Output the (X, Y) coordinate of the center of the cell containing the given text.  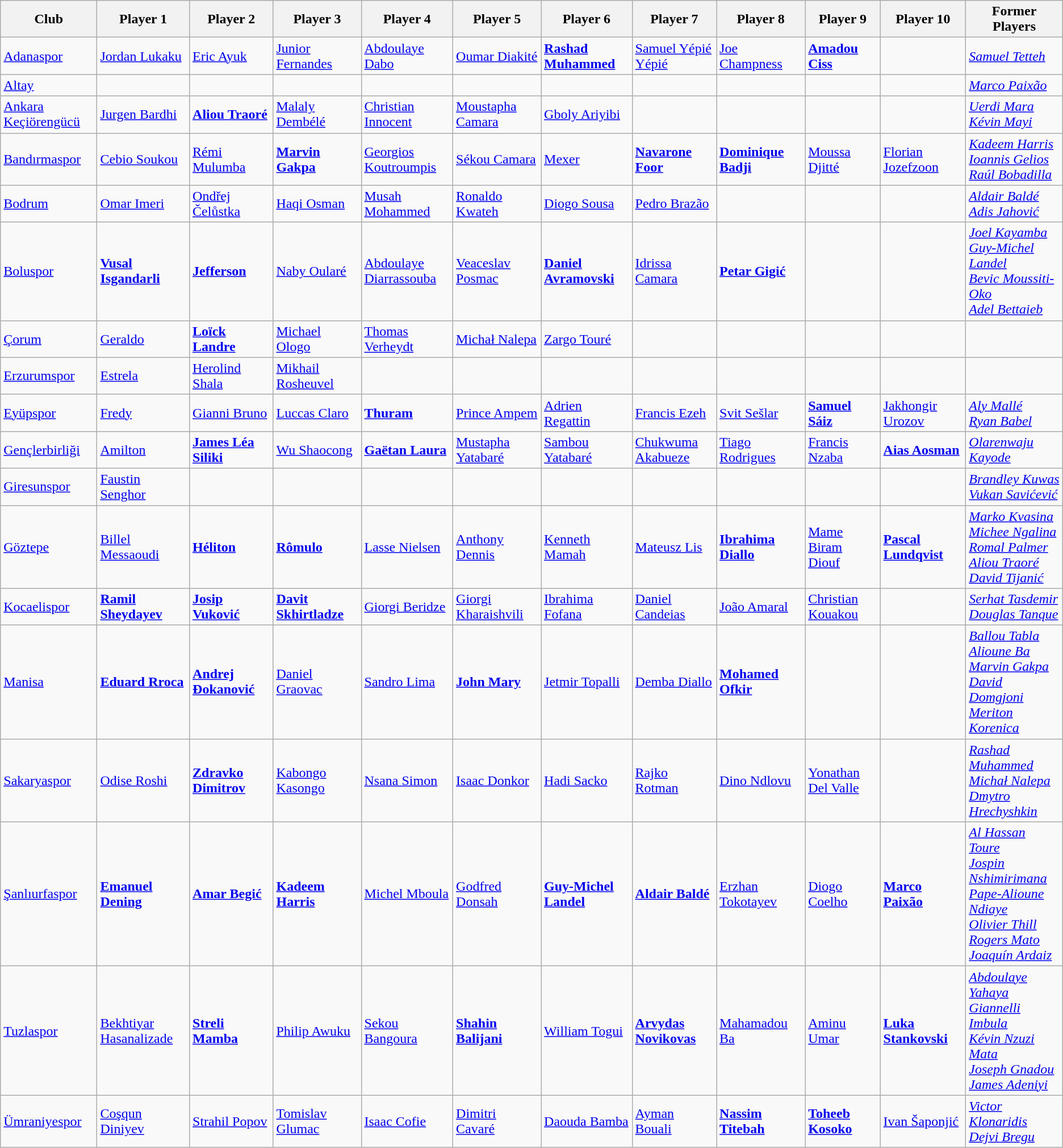
Player 6 (587, 19)
Ronaldo Kwateh (497, 203)
Nsana Simon (407, 780)
Rajko Rotman (675, 780)
Serhat Tasdemir Douglas Tanque (1014, 607)
Samuel Tetteh (1014, 56)
Tuzlaspor (49, 1030)
Giorgi Beridze (407, 607)
Nassim Titebah (761, 1121)
Tomislav Glumac (317, 1121)
Naby Oularé (317, 272)
Amar Begić (232, 894)
Joe Champness (761, 56)
Aminu Umar (843, 1030)
Shahin Balijani (497, 1030)
Al Hassan Toure Jospin Nshimirimana Pape-Alioune Ndiaye Olivier Thill Rogers Mato Joaquín Ardaiz (1014, 894)
Toheeb Kosoko (843, 1121)
Moustapha Camara (497, 115)
Michael Ologo (317, 339)
Dino Ndlovu (761, 780)
Davit Skhirtladze (317, 607)
Héliton (232, 547)
Kabongo Kasongo (317, 780)
William Togui (587, 1030)
Marvin Gakpa (317, 159)
Brandley Kuwas Vukan Savićević (1014, 486)
Veaceslav Posmac (497, 272)
Göztepe (49, 547)
Estrela (143, 376)
Francis Ezeh (675, 412)
Francis Nzaba (843, 450)
Mexer (587, 159)
Giresunspor (49, 486)
Arvydas Novikovas (675, 1030)
Dimitri Cavaré (497, 1121)
Player 10 (923, 19)
Diogo Coelho (843, 894)
Sékou Camara (497, 159)
Rashad Muhammed Michał Nalepa Dmytro Hrechyshkin (1014, 780)
Eduard Rroca (143, 682)
Christian Innocent (407, 115)
Luka Stankovski (923, 1030)
Petar Gigić (761, 272)
Sekou Bangoura (407, 1030)
Luccas Claro (317, 412)
Faustin Senghor (143, 486)
Billel Messaoudi (143, 547)
Samuel Sáiz (843, 412)
Godfred Donsah (497, 894)
Isaac Cofie (407, 1121)
Isaac Donkor (497, 780)
Vusal Isgandarli (143, 272)
Odise Roshi (143, 780)
Bodrum (49, 203)
Aias Aosman (923, 450)
Hadi Sacko (587, 780)
Kadeem Harris (317, 894)
Player 1 (143, 19)
Ankara Keçiörengücü (49, 115)
Emanuel Dening (143, 894)
Ondřej Čelůstka (232, 203)
Jordan Lukaku (143, 56)
Jakhongir Urozov (923, 412)
Kocaelispor (49, 607)
Kadeem Harris Ioannis Gelios Raúl Bobadilla (1014, 159)
Manisa (49, 682)
Ayman Bouali (675, 1121)
Daouda Bamba (587, 1121)
Ibrahima Fofana (587, 607)
Fredy (143, 412)
Lasse Nielsen (407, 547)
Eric Ayuk (232, 56)
Guy-Michel Landel (587, 894)
Amadou Ciss (843, 56)
Jurgen Bardhi (143, 115)
Eyüpspor (49, 412)
Aldair Baldé Adis Jahović (1014, 203)
Diogo Sousa (587, 203)
Pascal Lundqvist (923, 547)
Player 5 (497, 19)
Philip Awuku (317, 1030)
Player 2 (232, 19)
Oumar Diakité (497, 56)
Rômulo (317, 547)
Player 4 (407, 19)
Thuram (407, 412)
Zdravko Dimitrov (232, 780)
Olarenwaju Kayode (1014, 450)
Geraldo (143, 339)
Daniel Avramovski (587, 272)
Christian Kouakou (843, 607)
Jetmir Topalli (587, 682)
Gianni Bruno (232, 412)
Player 3 (317, 19)
Gaëtan Laura (407, 450)
Coşqun Diniyev (143, 1121)
Zargo Touré (587, 339)
Joel Kayamba Guy-Michel Landel Bevic Moussiti-Oko Adel Bettaieb (1014, 272)
Navarone Foor (675, 159)
Michał Nalepa (497, 339)
Svit Sešlar (761, 412)
Tiago Rodrigues (761, 450)
Loïck Landre (232, 339)
Samuel Yépié Yépié (675, 56)
Omar Imeri (143, 203)
Yonathan Del Valle (843, 780)
Player 8 (761, 19)
Adanaspor (49, 56)
Mame Biram Diouf (843, 547)
Boluspor (49, 272)
Abdoulaye Diarrassouba (407, 272)
Daniel Graovac (317, 682)
Former Players (1014, 19)
Rémi Mulumba (232, 159)
Herolind Shala (232, 376)
Adrien Regattin (587, 412)
Strahil Popov (232, 1121)
John Mary (497, 682)
Andrej Đokanović (232, 682)
Ivan Šaponjić (923, 1121)
Thomas Verheydt (407, 339)
Erzhan Tokotayev (761, 894)
Ibrahima Diallo (761, 547)
Ümraniyespor (49, 1121)
James Léa Siliki (232, 450)
Uerdi Mara Kévin Mayi (1014, 115)
Çorum (49, 339)
Anthony Dennis (497, 547)
Mahamadou Ba (761, 1030)
Michel Mboula (407, 894)
Jefferson (232, 272)
Sambou Yatabaré (587, 450)
Junior Fernandes (317, 56)
Giorgi Kharaishvili (497, 607)
Haqi Osman (317, 203)
Ramil Sheydayev (143, 607)
Kenneth Mamah (587, 547)
Mikhail Rosheuvel (317, 376)
Erzurumspor (49, 376)
Idrissa Camara (675, 272)
João Amaral (761, 607)
Mateusz Lis (675, 547)
Club (49, 19)
Gboly Ariyibi (587, 115)
Sakaryaspor (49, 780)
Demba Diallo (675, 682)
Şanlıurfaspor (49, 894)
Rashad Muhammed (587, 56)
Aliou Traoré (232, 115)
Gençlerbirliği (49, 450)
Abdoulaye Yahaya Giannelli Imbula Kévin Nzuzi Mata Joseph Gnadou James Adeniyi (1014, 1030)
Player 9 (843, 19)
Mohamed Ofkir (761, 682)
Florian Jozefzoon (923, 159)
Pedro Brazão (675, 203)
Musah Mohammed (407, 203)
Malaly Dembélé (317, 115)
Ballou Tabla Alioune Ba Marvin Gakpa David Domgjoni Meriton Korenica (1014, 682)
Wu Shaocong (317, 450)
Georgios Koutroumpis (407, 159)
Amilton (143, 450)
Chukwuma Akabueze (675, 450)
Player 7 (675, 19)
Bekhtiyar Hasanalizade (143, 1030)
Prince Ampem (497, 412)
Daniel Candeias (675, 607)
Streli Mamba (232, 1030)
Sandro Lima (407, 682)
Altay (49, 85)
Abdoulaye Dabo (407, 56)
Aldair Baldé (675, 894)
Victor Klonaridis Dejvi Bregu (1014, 1121)
Cebio Soukou (143, 159)
Aly Mallé Ryan Babel (1014, 412)
Bandırmaspor (49, 159)
Marko Kvasina Michee Ngalina Romal Palmer Aliou Traoré David Tijanić (1014, 547)
Dominique Badji (761, 159)
Moussa Djitté (843, 159)
Josip Vuković (232, 607)
Mustapha Yatabaré (497, 450)
